Return the [x, y] coordinate for the center point of the cell that contains the specified text.  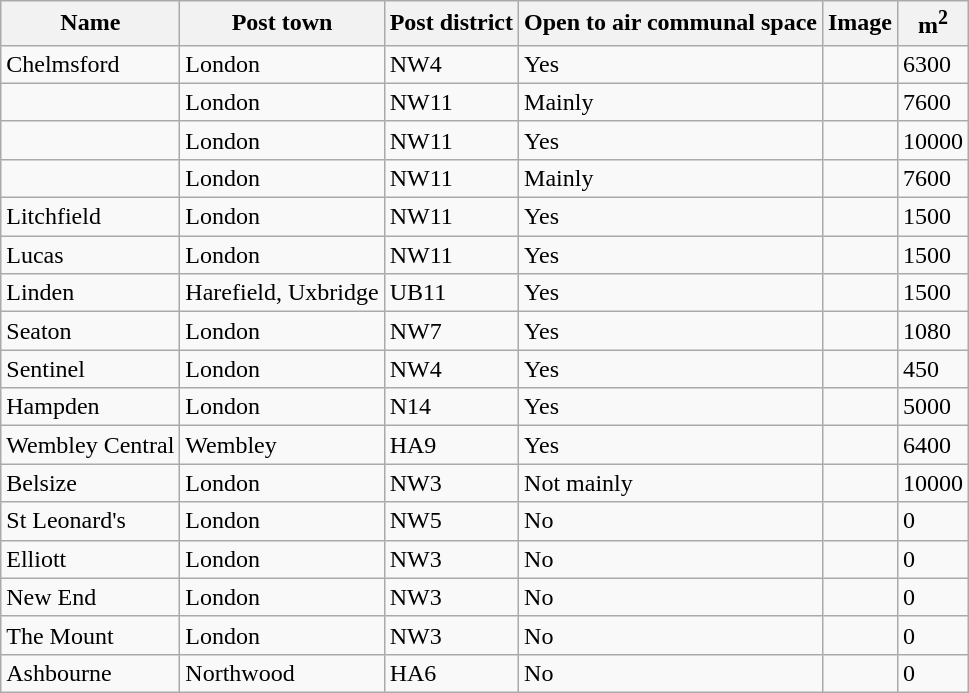
HA6 [451, 673]
Harefield, Uxbridge [282, 293]
1080 [934, 331]
Northwood [282, 673]
m2 [934, 24]
Image [860, 24]
Open to air communal space [671, 24]
Wembley [282, 445]
St Leonard's [90, 521]
Elliott [90, 559]
5000 [934, 407]
Chelmsford [90, 64]
Name [90, 24]
Sentinel [90, 369]
UB11 [451, 293]
Hampden [90, 407]
NW7 [451, 331]
The Mount [90, 635]
Litchfield [90, 217]
HA9 [451, 445]
Post district [451, 24]
6300 [934, 64]
450 [934, 369]
6400 [934, 445]
New End [90, 597]
Linden [90, 293]
Seaton [90, 331]
Post town [282, 24]
N14 [451, 407]
Belsize [90, 483]
Ashbourne [90, 673]
NW5 [451, 521]
Lucas [90, 255]
Wembley Central [90, 445]
Not mainly [671, 483]
